From the cell containing the given text, extract its center point as (x, y) coordinate. 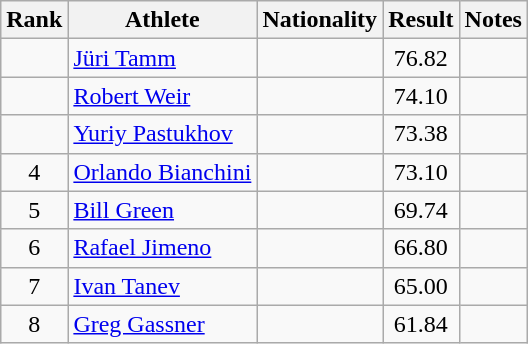
73.10 (421, 172)
69.74 (421, 210)
Notes (493, 20)
Orlando Bianchini (162, 172)
Result (421, 20)
Jüri Tamm (162, 58)
61.84 (421, 324)
4 (34, 172)
Rank (34, 20)
5 (34, 210)
76.82 (421, 58)
Athlete (162, 20)
Nationality (320, 20)
74.10 (421, 96)
8 (34, 324)
6 (34, 248)
Ivan Tanev (162, 286)
7 (34, 286)
Bill Green (162, 210)
73.38 (421, 134)
Robert Weir (162, 96)
Yuriy Pastukhov (162, 134)
Greg Gassner (162, 324)
65.00 (421, 286)
66.80 (421, 248)
Rafael Jimeno (162, 248)
